Extract the (X, Y) coordinate from the center of the cell holding the provided text.  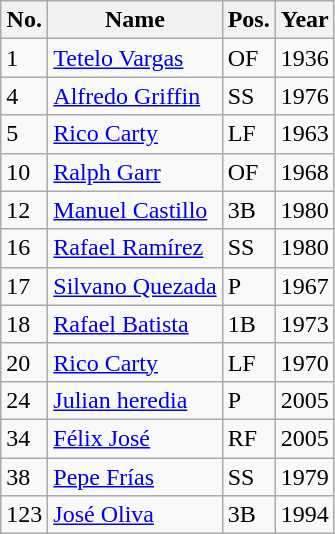
Rafael Batista (135, 324)
10 (24, 172)
1967 (304, 286)
Pepe Frías (135, 477)
20 (24, 362)
38 (24, 477)
1 (24, 58)
1970 (304, 362)
5 (24, 134)
Félix José (135, 438)
4 (24, 96)
24 (24, 400)
Ralph Garr (135, 172)
No. (24, 20)
Rafael Ramírez (135, 248)
34 (24, 438)
Name (135, 20)
1994 (304, 515)
RF (248, 438)
1B (248, 324)
José Oliva (135, 515)
1979 (304, 477)
1973 (304, 324)
1968 (304, 172)
123 (24, 515)
Silvano Quezada (135, 286)
Manuel Castillo (135, 210)
Tetelo Vargas (135, 58)
18 (24, 324)
Alfredo Griffin (135, 96)
1936 (304, 58)
Pos. (248, 20)
1963 (304, 134)
Year (304, 20)
16 (24, 248)
12 (24, 210)
Julian heredia (135, 400)
1976 (304, 96)
17 (24, 286)
